Extract the [x, y] coordinate from the center of the cell holding the provided text.  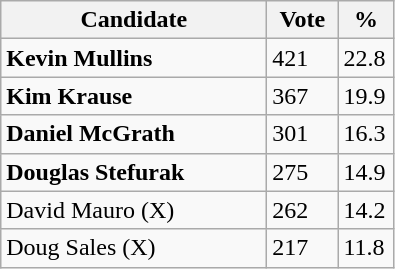
262 [302, 210]
Daniel McGrath [134, 134]
421 [302, 58]
367 [302, 96]
Vote [302, 20]
217 [302, 248]
301 [302, 134]
Doug Sales (X) [134, 248]
Douglas Stefurak [134, 172]
% [366, 20]
14.2 [366, 210]
David Mauro (X) [134, 210]
19.9 [366, 96]
275 [302, 172]
Kim Krause [134, 96]
22.8 [366, 58]
Kevin Mullins [134, 58]
16.3 [366, 134]
Candidate [134, 20]
14.9 [366, 172]
11.8 [366, 248]
